Capture the cell that displays the provided text and extract its [X, Y] central coordinate. 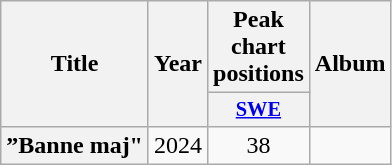
38 [259, 145]
SWE [259, 110]
Peak chart positions [259, 47]
”Banne maj" [75, 145]
Title [75, 64]
Album [350, 64]
2024 [178, 145]
Year [178, 64]
